From the cell containing the given text, extract its center point as [X, Y] coordinate. 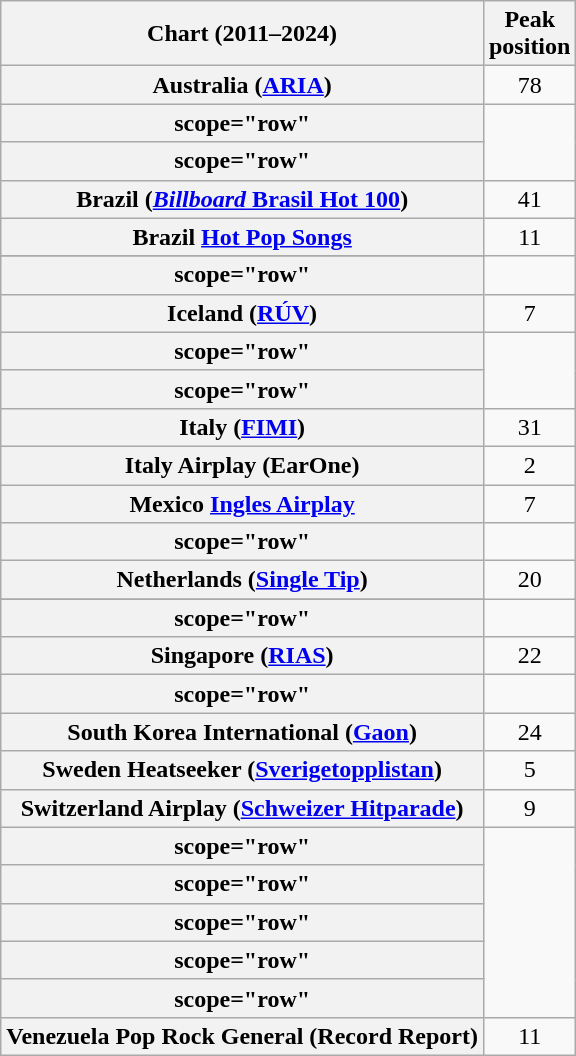
Peakposition [529, 34]
41 [529, 199]
Brazil (Billboard Brasil Hot 100) [242, 199]
Italy Airplay (EarOne) [242, 465]
Switzerland Airplay (Schweizer Hitparade) [242, 808]
2 [529, 465]
Mexico Ingles Airplay [242, 503]
22 [529, 656]
Sweden Heatseeker (Sverigetopplistan) [242, 770]
Singapore (RIAS) [242, 656]
78 [529, 85]
Iceland (RÚV) [242, 313]
31 [529, 427]
Chart (2011–2024) [242, 34]
24 [529, 732]
20 [529, 580]
Italy (FIMI) [242, 427]
5 [529, 770]
South Korea International (Gaon) [242, 732]
9 [529, 808]
Venezuela Pop Rock General (Record Report) [242, 1036]
Netherlands (Single Tip) [242, 580]
Brazil Hot Pop Songs [242, 237]
Australia (ARIA) [242, 85]
